For the text-containing cell, return its midpoint in (x, y) coordinate format. 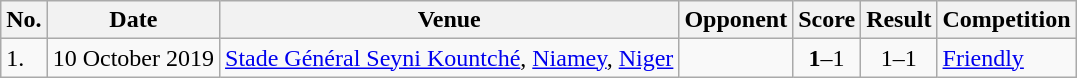
No. (24, 20)
10 October 2019 (133, 58)
Opponent (736, 20)
Result (899, 20)
Competition (1006, 20)
Date (133, 20)
Venue (450, 20)
Stade Général Seyni Kountché, Niamey, Niger (450, 58)
Friendly (1006, 58)
1. (24, 58)
Score (827, 20)
